Detect which cell encompasses the target text, then output its [X, Y] center coordinate. 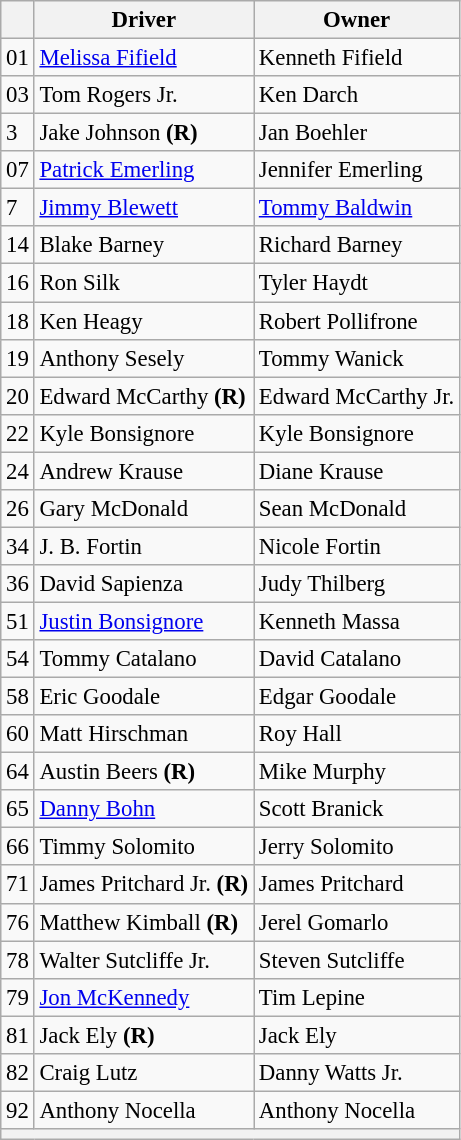
34 [18, 546]
14 [18, 245]
Driver [144, 20]
Jan Boehler [357, 133]
Tommy Baldwin [357, 208]
Blake Barney [144, 245]
Craig Lutz [144, 1073]
Tyler Haydt [357, 283]
20 [18, 396]
16 [18, 283]
Tom Rogers Jr. [144, 95]
64 [18, 772]
Timmy Solomito [144, 847]
Melissa Fifield [144, 58]
Edward McCarthy Jr. [357, 396]
Jerry Solomito [357, 847]
Gary McDonald [144, 509]
92 [18, 1110]
19 [18, 358]
David Sapienza [144, 584]
Nicole Fortin [357, 546]
Danny Watts Jr. [357, 1073]
Walter Sutcliffe Jr. [144, 960]
Jack Ely (R) [144, 1035]
7 [18, 208]
Scott Branick [357, 809]
Judy Thilberg [357, 584]
Richard Barney [357, 245]
Jimmy Blewett [144, 208]
78 [18, 960]
James Pritchard Jr. (R) [144, 885]
David Catalano [357, 659]
01 [18, 58]
Steven Sutcliffe [357, 960]
07 [18, 170]
58 [18, 697]
Tommy Catalano [144, 659]
36 [18, 584]
Eric Goodale [144, 697]
Jennifer Emerling [357, 170]
Kenneth Massa [357, 621]
Patrick Emerling [144, 170]
71 [18, 885]
Sean McDonald [357, 509]
65 [18, 809]
Robert Pollifrone [357, 321]
03 [18, 95]
54 [18, 659]
Jake Johnson (R) [144, 133]
Matthew Kimball (R) [144, 922]
22 [18, 433]
Anthony Sesely [144, 358]
Ken Heagy [144, 321]
Tommy Wanick [357, 358]
Ron Silk [144, 283]
51 [18, 621]
Edward McCarthy (R) [144, 396]
Jerel Gomarlo [357, 922]
26 [18, 509]
18 [18, 321]
Roy Hall [357, 734]
Ken Darch [357, 95]
Danny Bohn [144, 809]
76 [18, 922]
66 [18, 847]
Diane Krause [357, 471]
79 [18, 997]
Kenneth Fifield [357, 58]
Justin Bonsignore [144, 621]
Matt Hirschman [144, 734]
24 [18, 471]
82 [18, 1073]
Tim Lepine [357, 997]
Jon McKennedy [144, 997]
Jack Ely [357, 1035]
Andrew Krause [144, 471]
James Pritchard [357, 885]
Mike Murphy [357, 772]
Edgar Goodale [357, 697]
3 [18, 133]
81 [18, 1035]
Owner [357, 20]
Austin Beers (R) [144, 772]
J. B. Fortin [144, 546]
60 [18, 734]
